Output the [x, y] coordinate of the center of the cell containing the given text.  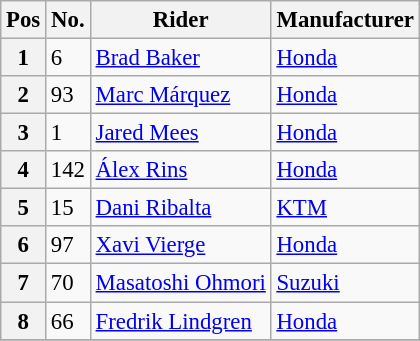
66 [68, 321]
Suzuki [345, 283]
Manufacturer [345, 20]
93 [68, 95]
7 [24, 283]
Álex Rins [180, 170]
Masatoshi Ohmori [180, 283]
Rider [180, 20]
8 [24, 321]
Pos [24, 20]
Jared Mees [180, 133]
Marc Márquez [180, 95]
Brad Baker [180, 58]
2 [24, 95]
Fredrik Lindgren [180, 321]
3 [24, 133]
No. [68, 20]
4 [24, 170]
Dani Ribalta [180, 208]
97 [68, 245]
142 [68, 170]
Xavi Vierge [180, 245]
5 [24, 208]
70 [68, 283]
KTM [345, 208]
15 [68, 208]
